Identify which cell holds the provided text, then report its (x, y) central coordinate. 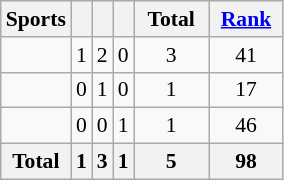
46 (246, 126)
98 (246, 162)
2 (102, 55)
Rank (246, 19)
41 (246, 55)
17 (246, 90)
5 (172, 162)
Sports (36, 19)
